Identify which cell holds the provided text, then report its [X, Y] central coordinate. 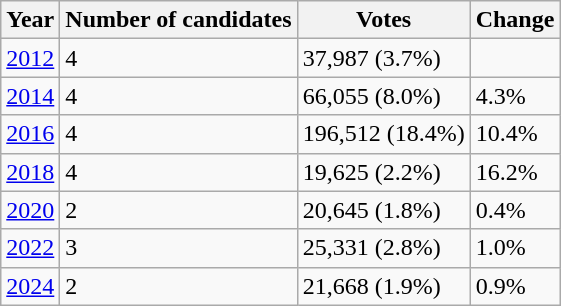
19,625 (2.2%) [384, 172]
16.2% [515, 172]
66,055 (8.0%) [384, 96]
20,645 (1.8%) [384, 210]
196,512 (18.4%) [384, 134]
Change [515, 20]
21,668 (1.9%) [384, 286]
2024 [30, 286]
37,987 (3.7%) [384, 58]
4.3% [515, 96]
2022 [30, 248]
10.4% [515, 134]
2014 [30, 96]
25,331 (2.8%) [384, 248]
0.4% [515, 210]
Year [30, 20]
2018 [30, 172]
2016 [30, 134]
3 [178, 248]
Votes [384, 20]
2012 [30, 58]
2020 [30, 210]
Number of candidates [178, 20]
1.0% [515, 248]
0.9% [515, 286]
